For the text-containing cell, return its midpoint in (X, Y) coordinate format. 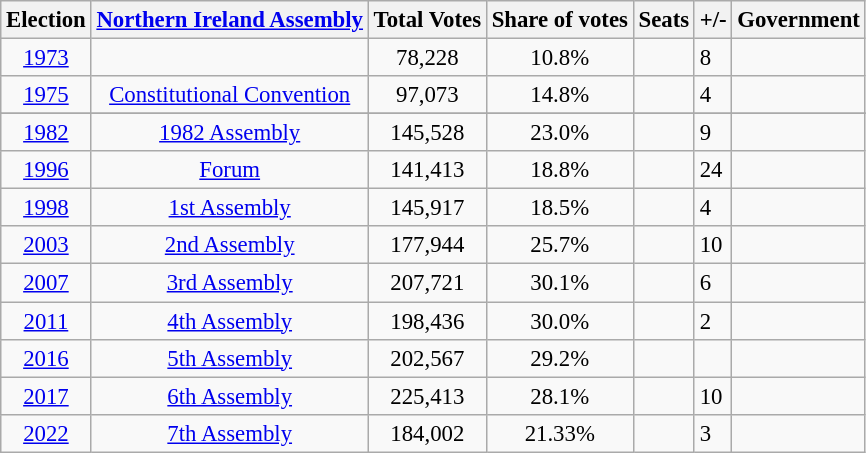
184,002 (427, 433)
2022 (46, 433)
6 (713, 283)
Constitutional Convention (230, 95)
Election (46, 20)
8 (713, 58)
97,073 (427, 95)
Northern Ireland Assembly (230, 20)
+/- (713, 20)
2003 (46, 245)
Seats (664, 20)
25.7% (560, 245)
141,413 (427, 170)
1996 (46, 170)
14.8% (560, 95)
10.8% (560, 58)
2016 (46, 358)
18.8% (560, 170)
2011 (46, 321)
Government (798, 20)
21.33% (560, 433)
9 (713, 133)
207,721 (427, 283)
177,944 (427, 245)
2007 (46, 283)
5th Assembly (230, 358)
30.0% (560, 321)
1975 (46, 95)
3rd Assembly (230, 283)
29.2% (560, 358)
4th Assembly (230, 321)
30.1% (560, 283)
Total Votes (427, 20)
24 (713, 170)
145,917 (427, 208)
198,436 (427, 321)
202,567 (427, 358)
2 (713, 321)
Share of votes (560, 20)
6th Assembly (230, 396)
225,413 (427, 396)
1st Assembly (230, 208)
18.5% (560, 208)
2nd Assembly (230, 245)
7th Assembly (230, 433)
1998 (46, 208)
1982 Assembly (230, 133)
Forum (230, 170)
145,528 (427, 133)
28.1% (560, 396)
1982 (46, 133)
1973 (46, 58)
78,228 (427, 58)
2017 (46, 396)
3 (713, 433)
23.0% (560, 133)
